Detect which cell encompasses the target text, then output its (x, y) center coordinate. 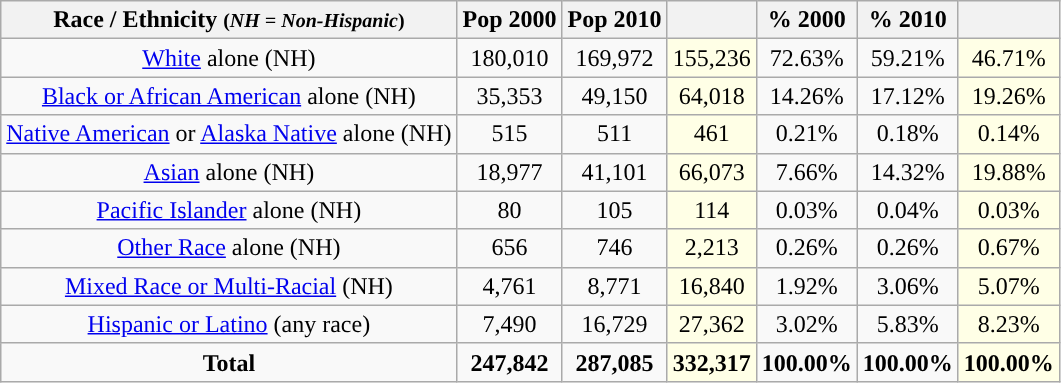
19.26% (1008, 96)
8,771 (614, 286)
Hispanic or Latino (any race) (229, 324)
169,972 (614, 58)
1.92% (806, 286)
Asian alone (NH) (229, 172)
287,085 (614, 362)
0.67% (1008, 248)
Black or African American alone (NH) (229, 96)
Race / Ethnicity (NH = Non-Hispanic) (229, 20)
27,362 (712, 324)
59.21% (908, 58)
5.83% (908, 324)
16,729 (614, 324)
332,317 (712, 362)
0.14% (1008, 134)
White alone (NH) (229, 58)
0.18% (908, 134)
8.23% (1008, 324)
64,018 (712, 96)
Pacific Islander alone (NH) (229, 210)
72.63% (806, 58)
180,010 (510, 58)
3.06% (908, 286)
16,840 (712, 286)
35,353 (510, 96)
5.07% (1008, 286)
3.02% (806, 324)
19.88% (1008, 172)
461 (712, 134)
114 (712, 210)
Total (229, 362)
49,150 (614, 96)
Pop 2000 (510, 20)
80 (510, 210)
746 (614, 248)
% 2000 (806, 20)
Pop 2010 (614, 20)
46.71% (1008, 58)
14.26% (806, 96)
0.04% (908, 210)
247,842 (510, 362)
0.21% (806, 134)
% 2010 (908, 20)
14.32% (908, 172)
Mixed Race or Multi-Racial (NH) (229, 286)
41,101 (614, 172)
515 (510, 134)
7.66% (806, 172)
Native American or Alaska Native alone (NH) (229, 134)
105 (614, 210)
4,761 (510, 286)
656 (510, 248)
Other Race alone (NH) (229, 248)
18,977 (510, 172)
17.12% (908, 96)
2,213 (712, 248)
7,490 (510, 324)
511 (614, 134)
155,236 (712, 58)
66,073 (712, 172)
